For the text-containing cell, return its midpoint in [X, Y] coordinate format. 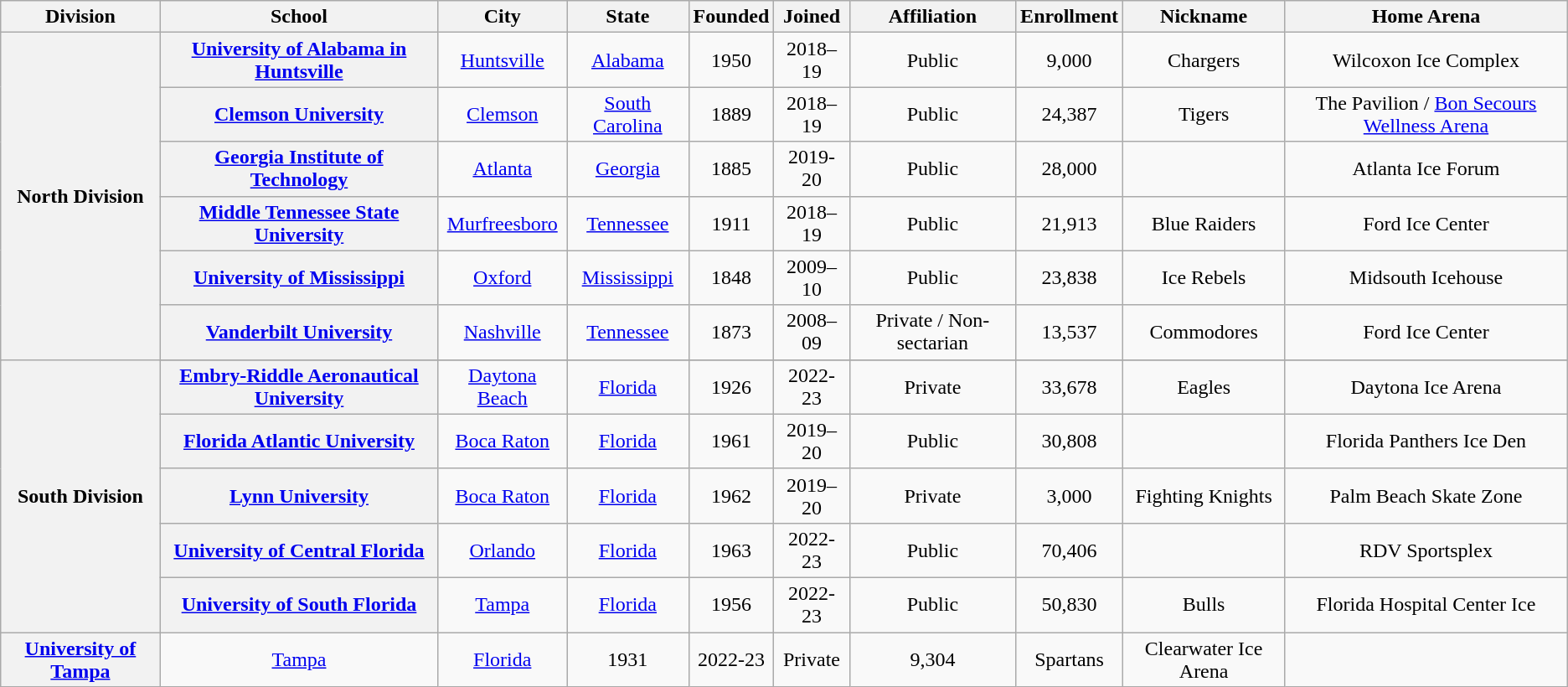
Vanderbilt University [299, 332]
Georgia Institute of Technology [299, 169]
1885 [731, 169]
RDV Sportsplex [1426, 550]
Eagles [1204, 387]
1911 [731, 223]
23,838 [1070, 278]
Joined [812, 17]
1889 [731, 114]
University of Alabama in Huntsville [299, 60]
1931 [628, 659]
Enrollment [1070, 17]
13,537 [1070, 332]
Blue Raiders [1204, 223]
28,000 [1070, 169]
University of South Florida [299, 605]
2008–09 [812, 332]
50,830 [1070, 605]
University of Central Florida [299, 550]
1956 [731, 605]
1961 [731, 441]
70,406 [1070, 550]
2019-20 [812, 169]
1962 [731, 496]
Tigers [1204, 114]
School [299, 17]
Georgia [628, 169]
Chargers [1204, 60]
Founded [731, 17]
Florida Atlantic University [299, 441]
Atlanta [503, 169]
Lynn University [299, 496]
Wilcoxon Ice Complex [1426, 60]
2009–10 [812, 278]
Spartans [1070, 659]
Affiliation [932, 17]
Division [80, 17]
1848 [731, 278]
Embry-Riddle Aeronautical University [299, 387]
Nickname [1204, 17]
Palm Beach Skate Zone [1426, 496]
Bulls [1204, 605]
24,387 [1070, 114]
University of Mississippi [299, 278]
1873 [731, 332]
Clemson University [299, 114]
1926 [731, 387]
Florida Panthers Ice Den [1426, 441]
9,304 [932, 659]
Nashville [503, 332]
Commodores [1204, 332]
Middle Tennessee State University [299, 223]
Private / Non-sectarian [932, 332]
3,000 [1070, 496]
The Pavilion / Bon Secours Wellness Arena [1426, 114]
Atlanta Ice Forum [1426, 169]
1963 [731, 550]
Fighting Knights [1204, 496]
33,678 [1070, 387]
Daytona Beach [503, 387]
Home Arena [1426, 17]
Murfreesboro [503, 223]
21,913 [1070, 223]
Huntsville [503, 60]
City [503, 17]
Midsouth Icehouse [1426, 278]
1950 [731, 60]
30,808 [1070, 441]
Oxford [503, 278]
University of Tampa [80, 659]
North Division [80, 196]
State [628, 17]
South Carolina [628, 114]
Florida Hospital Center Ice [1426, 605]
Orlando [503, 550]
Alabama [628, 60]
Ice Rebels [1204, 278]
Clemson [503, 114]
Mississippi [628, 278]
Daytona Ice Arena [1426, 387]
9,000 [1070, 60]
South Division [80, 496]
Clearwater Ice Arena [1204, 659]
